Scan for the cell matching the given text and deliver its (x, y) coordinate at center. 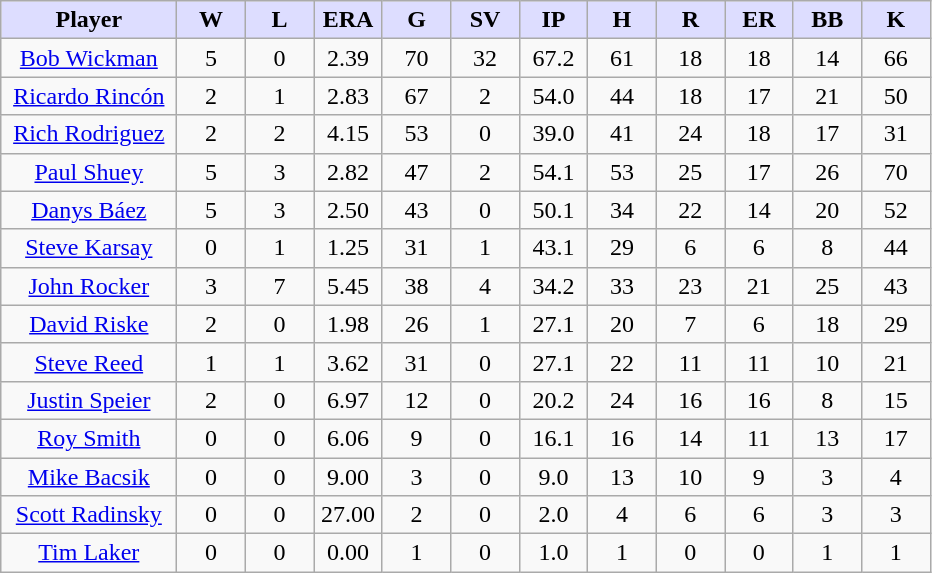
39.0 (553, 134)
9.00 (348, 477)
54.0 (553, 96)
4.15 (348, 134)
Steve Karsay (89, 248)
2.0 (553, 515)
ER (759, 20)
38 (416, 286)
61 (622, 58)
20.2 (553, 400)
H (622, 20)
2.83 (348, 96)
SV (485, 20)
12 (416, 400)
15 (896, 400)
2.82 (348, 172)
2.39 (348, 58)
BB (827, 20)
G (416, 20)
Steve Reed (89, 362)
33 (622, 286)
R (690, 20)
John Rocker (89, 286)
ERA (348, 20)
34 (622, 210)
1.0 (553, 553)
9.0 (553, 477)
5.45 (348, 286)
34.2 (553, 286)
Tim Laker (89, 553)
Roy Smith (89, 438)
50 (896, 96)
Scott Radinsky (89, 515)
66 (896, 58)
52 (896, 210)
Ricardo Rincón (89, 96)
Danys Báez (89, 210)
Player (89, 20)
54.1 (553, 172)
2.50 (348, 210)
Rich Rodriguez (89, 134)
Mike Bacsik (89, 477)
K (896, 20)
IP (553, 20)
Paul Shuey (89, 172)
0.00 (348, 553)
16.1 (553, 438)
47 (416, 172)
41 (622, 134)
L (279, 20)
27.00 (348, 515)
1.25 (348, 248)
32 (485, 58)
1.98 (348, 324)
43.1 (553, 248)
W (211, 20)
6.97 (348, 400)
Justin Speier (89, 400)
David Riske (89, 324)
50.1 (553, 210)
67 (416, 96)
Bob Wickman (89, 58)
23 (690, 286)
6.06 (348, 438)
3.62 (348, 362)
67.2 (553, 58)
